Provide the (X, Y) coordinate of the cell's center where the given text is located.  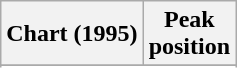
Peakposition (189, 34)
Chart (1995) (72, 34)
